Detect which cell encompasses the target text, then output its [X, Y] center coordinate. 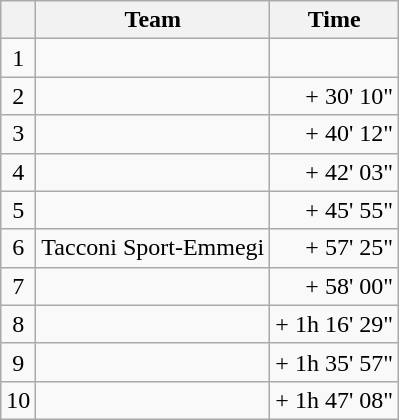
+ 1h 16' 29" [334, 324]
4 [18, 172]
Time [334, 20]
+ 30' 10" [334, 96]
8 [18, 324]
+ 1h 47' 08" [334, 400]
+ 1h 35' 57" [334, 362]
Tacconi Sport-Emmegi [153, 248]
Team [153, 20]
+ 58' 00" [334, 286]
+ 42' 03" [334, 172]
10 [18, 400]
9 [18, 362]
+ 40' 12" [334, 134]
7 [18, 286]
+ 57' 25" [334, 248]
2 [18, 96]
6 [18, 248]
+ 45' 55" [334, 210]
5 [18, 210]
3 [18, 134]
1 [18, 58]
